Provide the (x, y) coordinate of the cell's center where the given text is located.  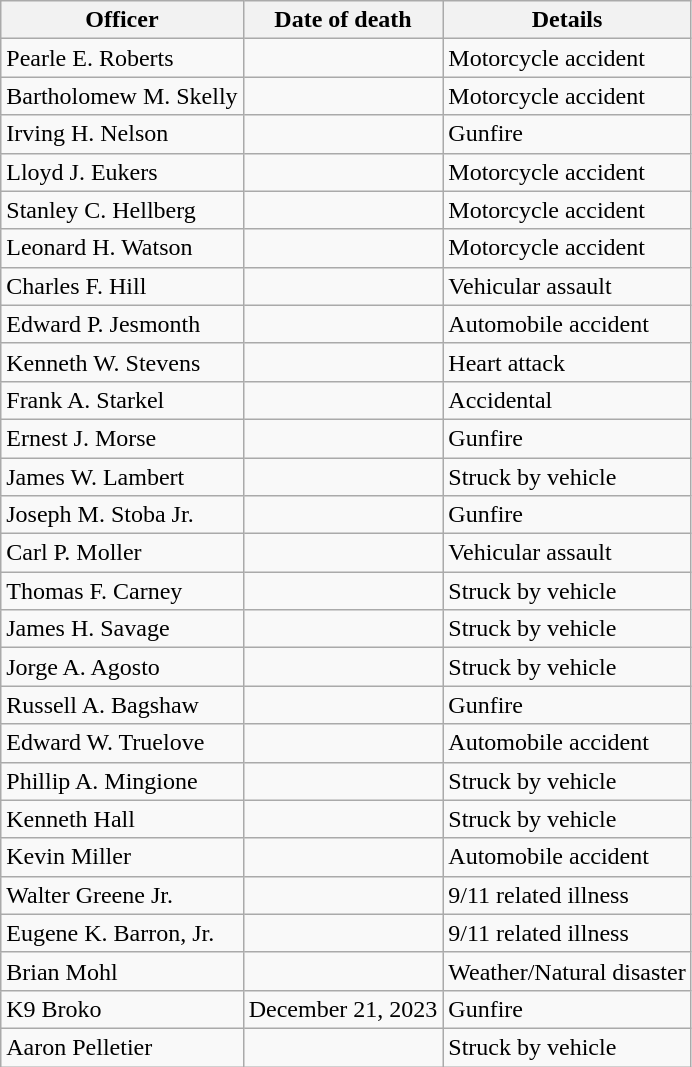
December 21, 2023 (343, 1009)
Lloyd J. Eukers (122, 172)
Carl P. Moller (122, 553)
Edward P. Jesmonth (122, 324)
K9 Broko (122, 1009)
Ernest J. Morse (122, 438)
Date of death (343, 20)
Aaron Pelletier (122, 1047)
James W. Lambert (122, 477)
Stanley C. Hellberg (122, 210)
Russell A. Bagshaw (122, 705)
Leonard H. Watson (122, 248)
Heart attack (567, 362)
Walter Greene Jr. (122, 895)
Irving H. Nelson (122, 134)
Kevin Miller (122, 857)
Thomas F. Carney (122, 591)
Edward W. Truelove (122, 743)
Charles F. Hill (122, 286)
Pearle E. Roberts (122, 58)
Kenneth W. Stevens (122, 362)
Bartholomew M. Skelly (122, 96)
Joseph M. Stoba Jr. (122, 515)
Weather/Natural disaster (567, 971)
Officer (122, 20)
Phillip A. Mingione (122, 781)
James H. Savage (122, 629)
Accidental (567, 400)
Frank A. Starkel (122, 400)
Kenneth Hall (122, 819)
Jorge A. Agosto (122, 667)
Eugene K. Barron, Jr. (122, 933)
Details (567, 20)
Brian Mohl (122, 971)
